Determine the [x, y] coordinate at the center of the cell enclosing the given text.  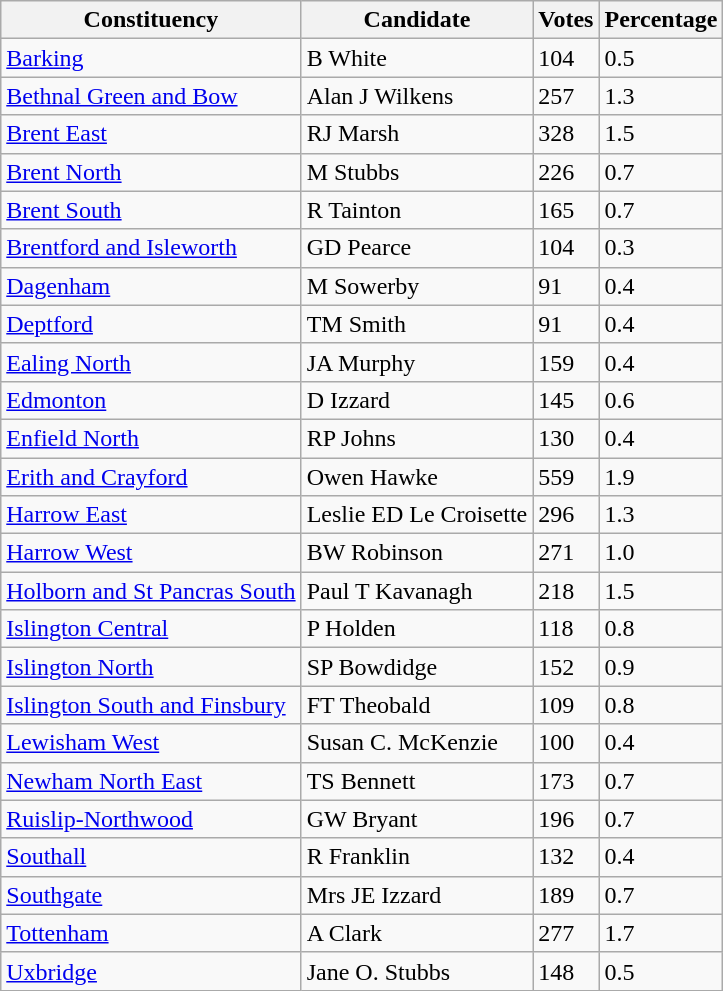
SP Bowdidge [417, 667]
Erith and Crayford [151, 477]
Ruislip-Northwood [151, 819]
Newham North East [151, 781]
Percentage [661, 20]
0.3 [661, 248]
328 [566, 134]
Ealing North [151, 362]
Mrs JE Izzard [417, 895]
Owen Hawke [417, 477]
1.9 [661, 477]
165 [566, 210]
0.6 [661, 400]
Harrow West [151, 553]
Lewisham West [151, 743]
Bethnal Green and Bow [151, 96]
Tottenham [151, 933]
P Holden [417, 629]
Alan J Wilkens [417, 96]
Paul T Kavanagh [417, 591]
Susan C. McKenzie [417, 743]
Brentford and Isleworth [151, 248]
Brent East [151, 134]
R Franklin [417, 857]
TS Bennett [417, 781]
Jane O. Stubbs [417, 971]
Southgate [151, 895]
Islington North [151, 667]
Brent South [151, 210]
1.7 [661, 933]
FT Theobald [417, 705]
M Stubbs [417, 172]
Barking [151, 58]
Deptford [151, 324]
218 [566, 591]
Uxbridge [151, 971]
A Clark [417, 933]
Southall [151, 857]
189 [566, 895]
159 [566, 362]
0.9 [661, 667]
Enfield North [151, 438]
Constituency [151, 20]
Candidate [417, 20]
RJ Marsh [417, 134]
B White [417, 58]
118 [566, 629]
Brent North [151, 172]
173 [566, 781]
296 [566, 515]
1.0 [661, 553]
196 [566, 819]
226 [566, 172]
148 [566, 971]
277 [566, 933]
152 [566, 667]
JA Murphy [417, 362]
257 [566, 96]
130 [566, 438]
BW Robinson [417, 553]
109 [566, 705]
145 [566, 400]
M Sowerby [417, 286]
Dagenham [151, 286]
Leslie ED Le Croisette [417, 515]
Votes [566, 20]
Islington Central [151, 629]
Edmonton [151, 400]
TM Smith [417, 324]
GW Bryant [417, 819]
559 [566, 477]
GD Pearce [417, 248]
D Izzard [417, 400]
100 [566, 743]
Harrow East [151, 515]
132 [566, 857]
Holborn and St Pancras South [151, 591]
271 [566, 553]
R Tainton [417, 210]
Islington South and Finsbury [151, 705]
RP Johns [417, 438]
